Provide the (x, y) coordinate of the cell's center where the given text is located.  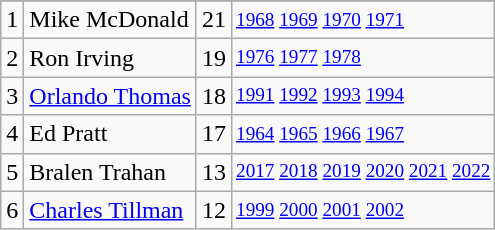
1991 1992 1993 1994 (363, 96)
1964 1965 1966 1967 (363, 134)
4 (12, 134)
Ron Irving (110, 58)
Charles Tillman (110, 210)
Mike McDonald (110, 20)
1999 2000 2001 2002 (363, 210)
1968 1969 1970 1971 (363, 20)
18 (214, 96)
1 (12, 20)
Bralen Trahan (110, 172)
2 (12, 58)
17 (214, 134)
19 (214, 58)
1976 1977 1978 (363, 58)
5 (12, 172)
21 (214, 20)
3 (12, 96)
6 (12, 210)
13 (214, 172)
Orlando Thomas (110, 96)
Ed Pratt (110, 134)
2017 2018 2019 2020 2021 2022 (363, 172)
12 (214, 210)
